Scan for the cell matching the given text and deliver its (X, Y) coordinate at center. 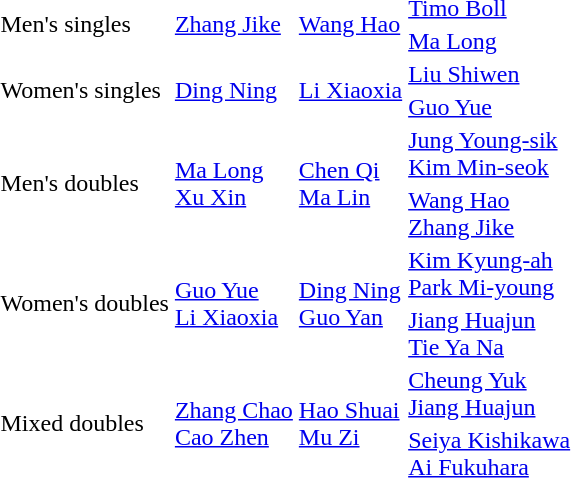
Guo Yue Li Xiaoxia (234, 304)
Chen Qi Ma Lin (350, 184)
Ding Ning Guo Yan (350, 304)
Ma Long Xu Xin (234, 184)
Ding Ning (234, 90)
Li Xiaoxia (350, 90)
